Provide the [X, Y] coordinate of the cell's center where the given text is located.  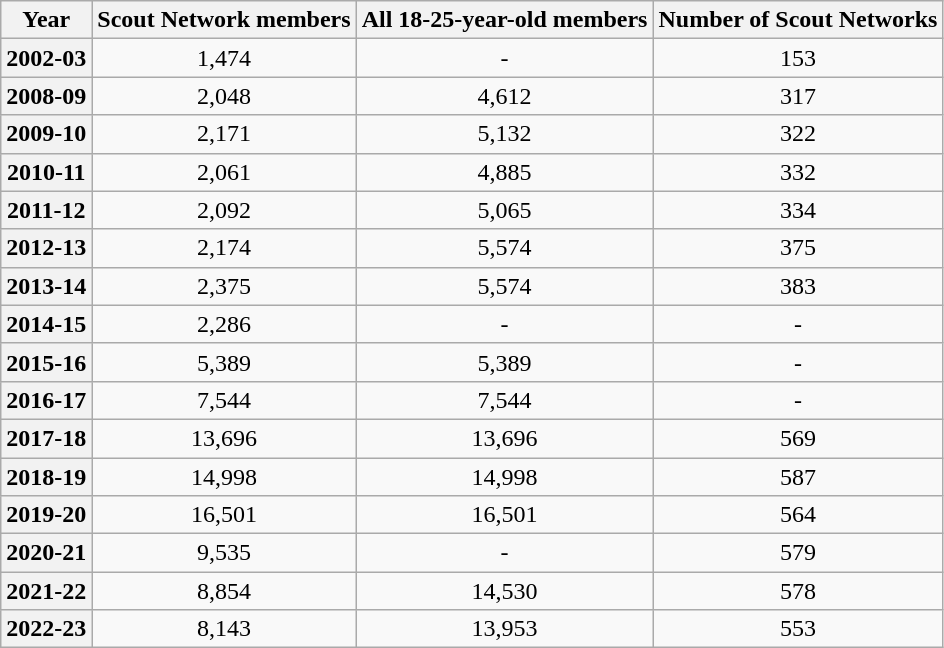
587 [798, 477]
8,854 [224, 591]
322 [798, 134]
2019-20 [46, 515]
2009-10 [46, 134]
375 [798, 248]
2,092 [224, 210]
8,143 [224, 629]
383 [798, 286]
2011-12 [46, 210]
All 18-25-year-old members [504, 20]
2014-15 [46, 324]
Year [46, 20]
2,174 [224, 248]
2018-19 [46, 477]
2016-17 [46, 400]
334 [798, 210]
579 [798, 553]
Number of Scout Networks [798, 20]
2010-11 [46, 172]
2,286 [224, 324]
14,530 [504, 591]
2013-14 [46, 286]
13,953 [504, 629]
569 [798, 438]
1,474 [224, 58]
2015-16 [46, 362]
153 [798, 58]
2021-22 [46, 591]
553 [798, 629]
4,885 [504, 172]
332 [798, 172]
2002-03 [46, 58]
2,048 [224, 96]
564 [798, 515]
2,171 [224, 134]
5,132 [504, 134]
2,061 [224, 172]
2012-13 [46, 248]
Scout Network members [224, 20]
2,375 [224, 286]
2017-18 [46, 438]
2008-09 [46, 96]
2020-21 [46, 553]
578 [798, 591]
2022-23 [46, 629]
5,065 [504, 210]
9,535 [224, 553]
4,612 [504, 96]
317 [798, 96]
